Find where the given text appears and provide that cell's center as (X, Y) coordinate. 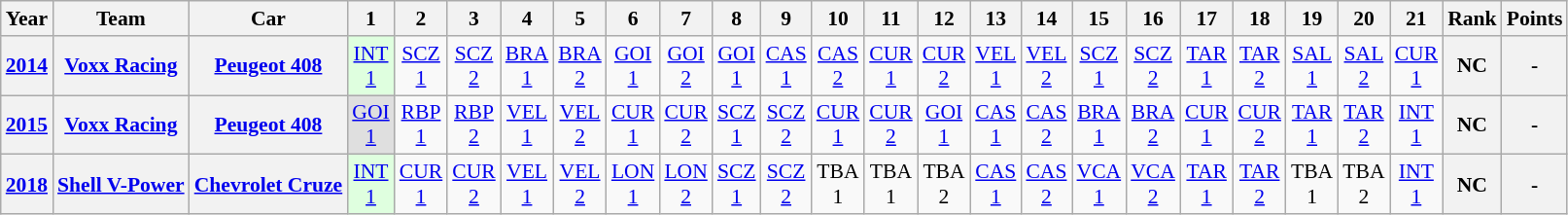
8 (737, 18)
19 (1312, 18)
VCA1 (1098, 185)
10 (838, 18)
RBP2 (474, 125)
LON2 (686, 185)
VCA2 (1153, 185)
RBP1 (422, 125)
2 (422, 18)
17 (1207, 18)
Year (27, 18)
6 (634, 18)
14 (1046, 18)
20 (1363, 18)
4 (527, 18)
2014 (27, 66)
15 (1098, 18)
Chevrolet Cruze (268, 185)
Points (1535, 18)
2015 (27, 125)
9 (786, 18)
SAL1 (1312, 66)
11 (890, 18)
Car (268, 18)
LON1 (634, 185)
3 (474, 18)
16 (1153, 18)
21 (1417, 18)
Shell V-Power (121, 185)
13 (995, 18)
1 (370, 18)
Team (121, 18)
5 (579, 18)
12 (945, 18)
7 (686, 18)
SAL2 (1363, 66)
18 (1260, 18)
Rank (1472, 18)
2018 (27, 185)
GOI2 (686, 66)
